Output the [x, y] coordinate of the center of the cell containing the given text.  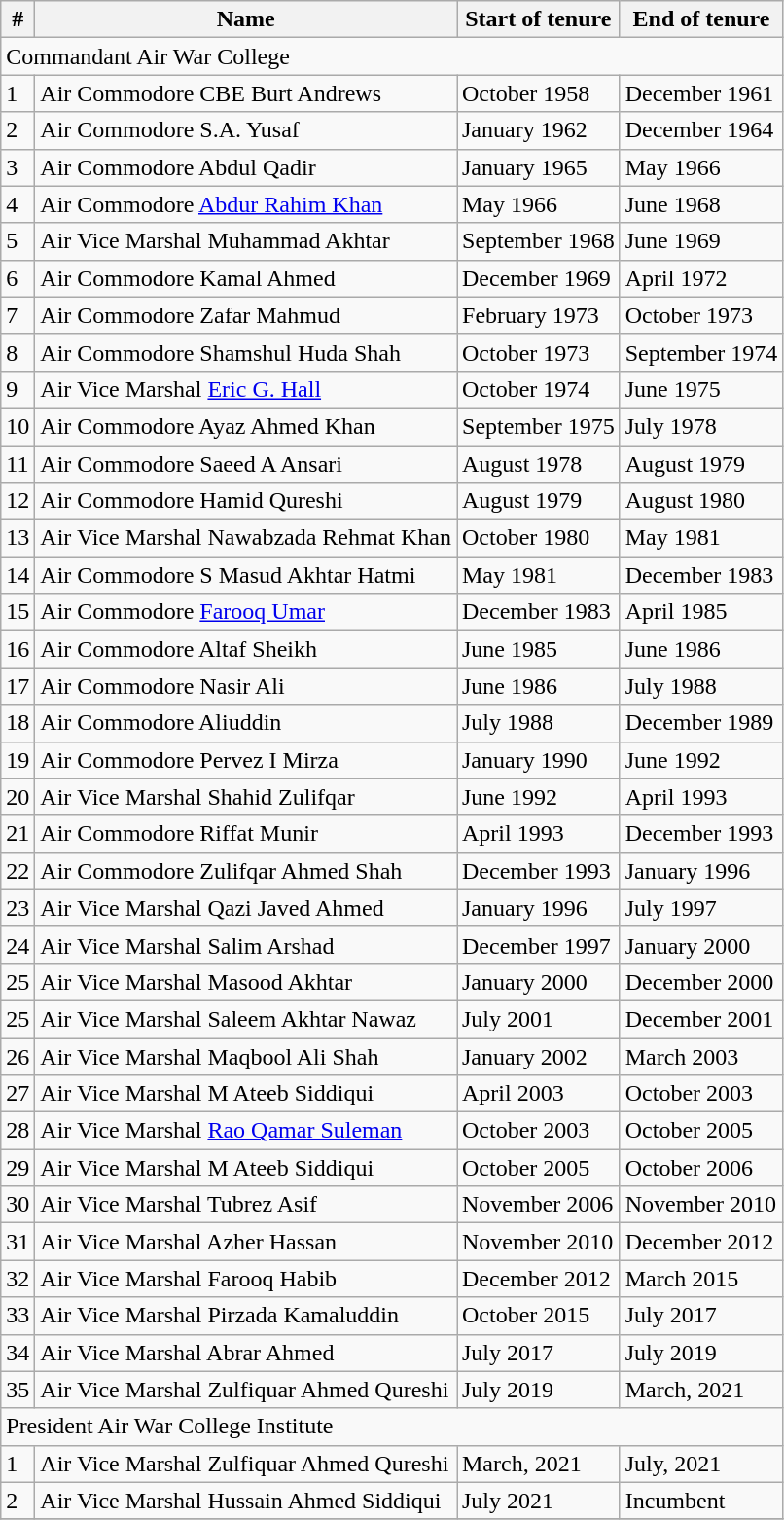
July 2021 [539, 1501]
July 1978 [701, 426]
Air Vice Marshal Masood Akhtar [246, 982]
Start of tenure [539, 19]
September 1974 [701, 352]
20 [18, 797]
February 1973 [539, 315]
Air Commodore Hamid Qureshi [246, 501]
Air Vice Marshal Saleem Akhtar Nawaz [246, 1019]
December 2001 [701, 1019]
Air Commodore Riffat Munir [246, 834]
32 [18, 1279]
Air Vice Marshal Pirzada Kamaluddin [246, 1316]
June 1985 [539, 649]
9 [18, 389]
November 2006 [539, 1205]
Air Vice Marshal Qazi Javed Ahmed [246, 908]
January 1965 [539, 167]
Air Commodore Nasir Ali [246, 686]
March 2015 [701, 1279]
# [18, 19]
34 [18, 1353]
October 2015 [539, 1316]
December 2000 [701, 982]
Air Vice Marshal Salim Arshad [246, 945]
29 [18, 1168]
President Air War College Institute [392, 1427]
22 [18, 871]
21 [18, 834]
September 1968 [539, 241]
Incumbent [701, 1501]
April 1985 [701, 612]
Air Commodore Saeed A Ansari [246, 464]
December 1997 [539, 945]
Air Commodore S Masud Akhtar Hatmi [246, 575]
Air Commodore Kamal Ahmed [246, 278]
June 1969 [701, 241]
June 1968 [701, 204]
December 1969 [539, 278]
March 2003 [701, 1056]
13 [18, 538]
October 1980 [539, 538]
January 1962 [539, 130]
January 1990 [539, 760]
October 2006 [701, 1168]
Air Vice Marshal Eric G. Hall [246, 389]
July 2001 [539, 1019]
Air Commodore Farooq Umar [246, 612]
Air Commodore Zulifqar Ahmed Shah [246, 871]
Air Commodore S.A. Yusaf [246, 130]
Air Commodore CBE Burt Andrews [246, 93]
33 [18, 1316]
Air Vice Marshal Hussain Ahmed Siddiqui [246, 1501]
September 1975 [539, 426]
5 [18, 241]
Air Commodore Abdur Rahim Khan [246, 204]
Air Vice Marshal Rao Qamar Suleman [246, 1131]
Air Vice Marshal Shahid Zulifqar [246, 797]
Air Commodore Shamshul Huda Shah [246, 352]
31 [18, 1242]
11 [18, 464]
Air Commodore Ayaz Ahmed Khan [246, 426]
July 1997 [701, 908]
Name [246, 19]
6 [18, 278]
Air Vice Marshal Farooq Habib [246, 1279]
Air Commodore Pervez I Mirza [246, 760]
14 [18, 575]
35 [18, 1390]
Air Commodore Altaf Sheikh [246, 649]
Air Vice Marshal Muhammad Akhtar [246, 241]
End of tenure [701, 19]
October 1958 [539, 93]
August 1978 [539, 464]
July, 2021 [701, 1464]
4 [18, 204]
Air Vice Marshal Nawabzada Rehmat Khan [246, 538]
23 [18, 908]
Air Vice Marshal Abrar Ahmed [246, 1353]
Air Vice Marshal Maqbool Ali Shah [246, 1056]
18 [18, 723]
Air Vice Marshal Azher Hassan [246, 1242]
June 1975 [701, 389]
April 2003 [539, 1094]
August 1980 [701, 501]
17 [18, 686]
Air Commodore Aliuddin [246, 723]
December 1961 [701, 93]
January 2002 [539, 1056]
26 [18, 1056]
April 1972 [701, 278]
28 [18, 1131]
7 [18, 315]
10 [18, 426]
16 [18, 649]
December 1964 [701, 130]
3 [18, 167]
Commandant Air War College [392, 56]
Air Vice Marshal Tubrez Asif [246, 1205]
Air Commodore Abdul Qadir [246, 167]
24 [18, 945]
Air Commodore Zafar Mahmud [246, 315]
8 [18, 352]
30 [18, 1205]
27 [18, 1094]
December 1989 [701, 723]
19 [18, 760]
15 [18, 612]
12 [18, 501]
October 1974 [539, 389]
